Scan for the cell matching the given text and deliver its [X, Y] coordinate at center. 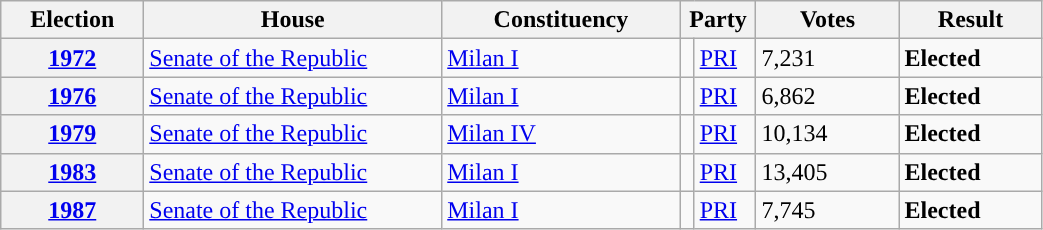
1979 [72, 134]
Votes [828, 20]
7,231 [828, 58]
Election [72, 20]
1983 [72, 172]
Milan IV [561, 134]
1987 [72, 210]
10,134 [828, 134]
1976 [72, 96]
7,745 [828, 210]
Result [970, 20]
6,862 [828, 96]
13,405 [828, 172]
1972 [72, 58]
House [293, 20]
Constituency [561, 20]
Party [718, 20]
